Return the (X, Y) coordinate for the center point of the cell that contains the specified text.  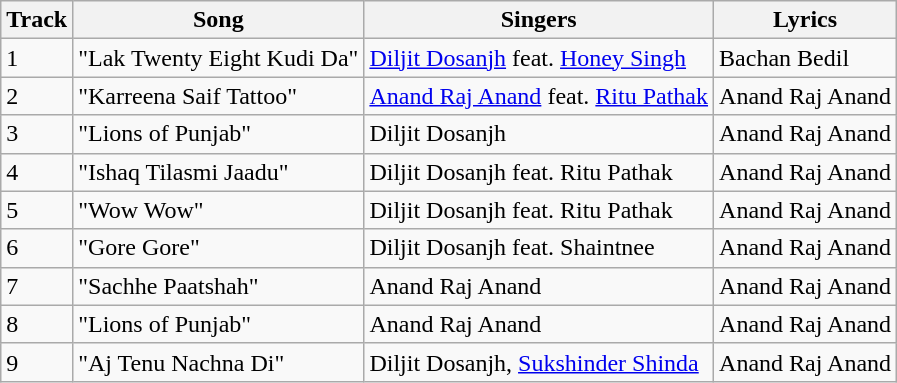
Diljit Dosanjh feat. Shaintnee (539, 248)
"Sachhe Paatshah" (218, 286)
"Ishaq Tilasmi Jaadu" (218, 172)
5 (37, 210)
Lyrics (806, 20)
"Gore Gore" (218, 248)
3 (37, 134)
"Lak Twenty Eight Kudi Da" (218, 58)
Bachan Bedil (806, 58)
Anand Raj Anand feat. Ritu Pathak (539, 96)
"Karreena Saif Tattoo" (218, 96)
Song (218, 20)
7 (37, 286)
1 (37, 58)
"Wow Wow" (218, 210)
Diljit Dosanjh feat. Honey Singh (539, 58)
4 (37, 172)
Singers (539, 20)
"Aj Tenu Nachna Di" (218, 362)
Diljit Dosanjh, Sukshinder Shinda (539, 362)
2 (37, 96)
Track (37, 20)
9 (37, 362)
8 (37, 324)
6 (37, 248)
Diljit Dosanjh (539, 134)
